Search for the cell housing the specified text and yield its [x, y] center coordinate. 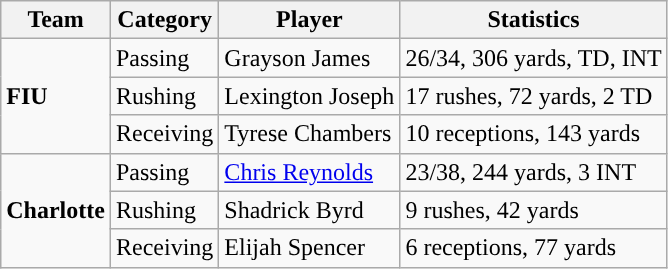
10 receptions, 143 yards [534, 134]
Elijah Spencer [310, 248]
26/34, 306 yards, TD, INT [534, 58]
Tyrese Chambers [310, 134]
Shadrick Byrd [310, 210]
Chris Reynolds [310, 172]
Player [310, 20]
Grayson James [310, 58]
Lexington Joseph [310, 96]
9 rushes, 42 yards [534, 210]
17 rushes, 72 yards, 2 TD [534, 96]
Team [56, 20]
Statistics [534, 20]
FIU [56, 96]
Charlotte [56, 210]
6 receptions, 77 yards [534, 248]
23/38, 244 yards, 3 INT [534, 172]
Category [164, 20]
